Capture the cell that displays the provided text and extract its (x, y) central coordinate. 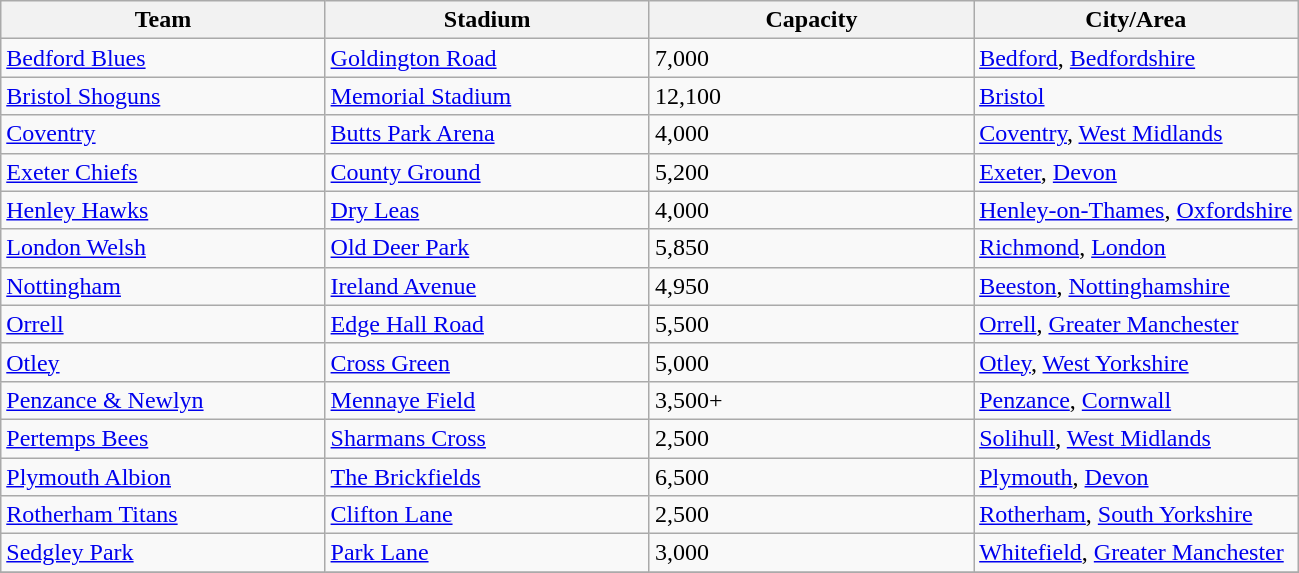
6,500 (811, 477)
City/Area (1136, 20)
Whitefield, Greater Manchester (1136, 553)
Otley, West Yorkshire (1136, 362)
Edge Hall Road (487, 324)
Sedgley Park (163, 553)
Coventry (163, 134)
Mennaye Field (487, 400)
Old Deer Park (487, 248)
12,100 (811, 96)
5,200 (811, 172)
County Ground (487, 172)
Park Lane (487, 553)
Team (163, 20)
5,850 (811, 248)
Rotherham, South Yorkshire (1136, 515)
The Brickfields (487, 477)
Solihull, West Midlands (1136, 438)
Sharmans Cross (487, 438)
Bristol Shoguns (163, 96)
Penzance, Cornwall (1136, 400)
Orrell, Greater Manchester (1136, 324)
Coventry, West Midlands (1136, 134)
Memorial Stadium (487, 96)
Rotherham Titans (163, 515)
Henley-on-Thames, Oxfordshire (1136, 210)
Clifton Lane (487, 515)
Penzance & Newlyn (163, 400)
Capacity (811, 20)
Exeter, Devon (1136, 172)
Plymouth Albion (163, 477)
5,000 (811, 362)
London Welsh (163, 248)
Ireland Avenue (487, 286)
Exeter Chiefs (163, 172)
7,000 (811, 58)
Richmond, London (1136, 248)
5,500 (811, 324)
Goldington Road (487, 58)
Dry Leas (487, 210)
Butts Park Arena (487, 134)
Cross Green (487, 362)
Bristol (1136, 96)
Bedford Blues (163, 58)
3,500+ (811, 400)
4,950 (811, 286)
Bedford, Bedfordshire (1136, 58)
Henley Hawks (163, 210)
Nottingham (163, 286)
Orrell (163, 324)
Pertemps Bees (163, 438)
3,000 (811, 553)
Beeston, Nottinghamshire (1136, 286)
Plymouth, Devon (1136, 477)
Stadium (487, 20)
Otley (163, 362)
